Return the (X, Y) coordinate for the center point of the cell that contains the specified text.  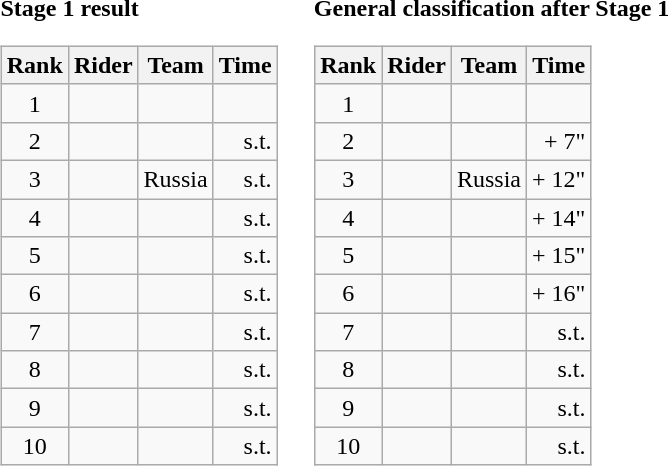
+ 14" (559, 217)
+ 12" (559, 179)
+ 7" (559, 141)
+ 16" (559, 294)
+ 15" (559, 256)
